Locate the cell with the specified text and output its [x, y] center coordinate. 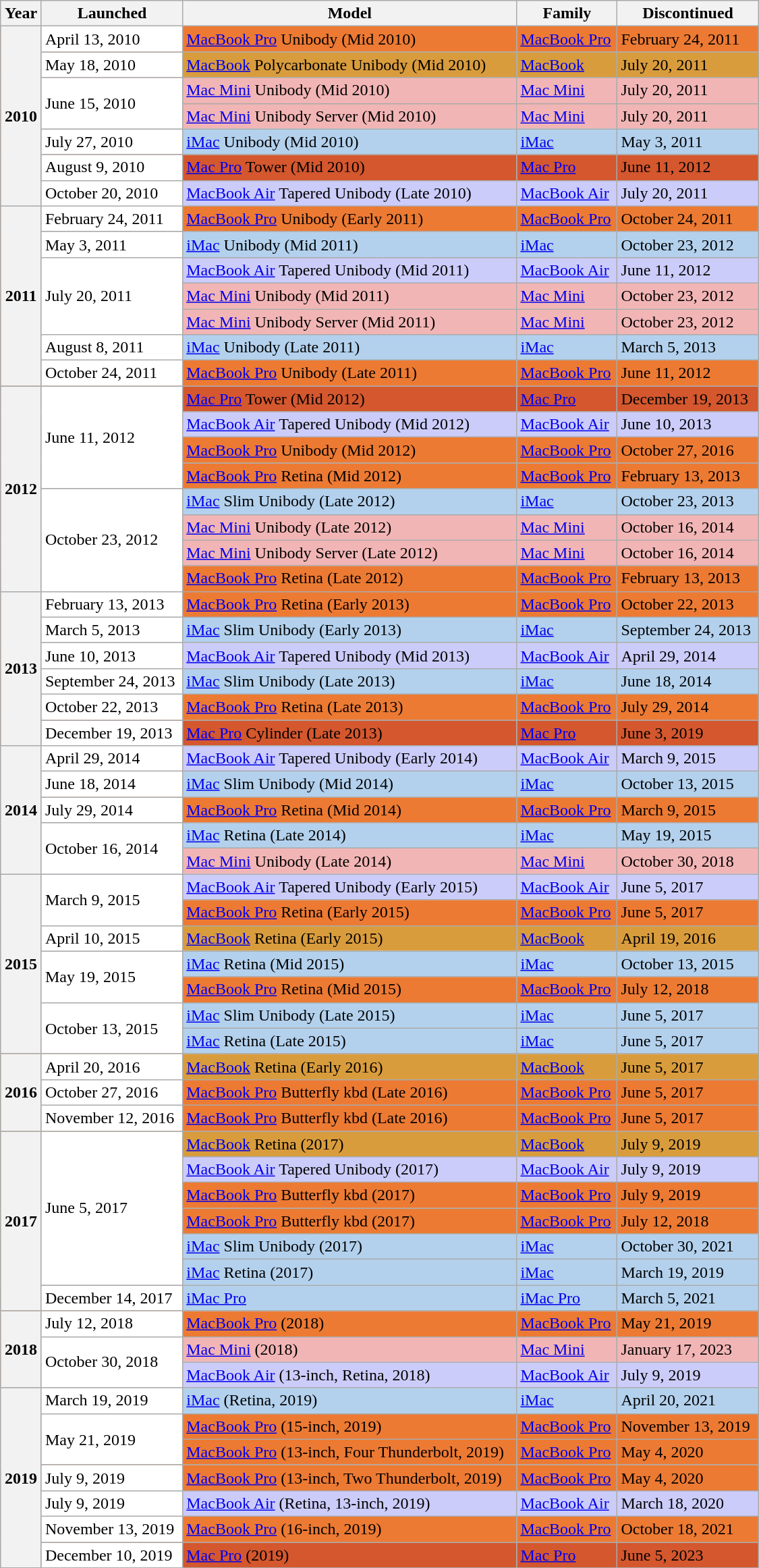
MacBook Air Tapered Unibody (Mid 2013) [349, 655]
MacBook Air Tapered Unibody (Late 2010) [349, 193]
Mac Pro Cylinder (Late 2013) [349, 732]
June 3, 2019 [688, 732]
iMac Unibody (Late 2011) [349, 348]
2015 [22, 964]
Mac Mini Unibody Server (Late 2012) [349, 553]
October 23, 2013 [688, 502]
July 27, 2010 [112, 142]
April 20, 2016 [112, 1066]
iMac Slim Unibody (Late 2012) [349, 502]
MacBook Air Tapered Unibody (Mid 2011) [349, 270]
January 17, 2023 [688, 1349]
October 20, 2010 [112, 193]
2010 [22, 116]
2012 [22, 489]
Launched [112, 13]
Mac Mini Unibody (Late 2014) [349, 861]
May 18, 2010 [112, 65]
2016 [22, 1092]
iMac Retina (Mid 2015) [349, 964]
Mac Mini Unibody Server (Mid 2010) [349, 116]
MacBook Air (Retina, 13-inch, 2019) [349, 1503]
Mac Mini Unibody (Mid 2010) [349, 90]
MacBook Retina (Early 2015) [349, 938]
October 18, 2021 [688, 1529]
iMac Retina (Late 2014) [349, 836]
MacBook Pro Retina (Late 2013) [349, 707]
MacBook Pro Retina (Mid 2014) [349, 810]
2011 [22, 296]
March 5, 2021 [688, 1298]
iMac Slim Unibody (2017) [349, 1247]
MacBook Pro (15-inch, 2019) [349, 1426]
iMac Slim Unibody (Mid 2014) [349, 784]
MacBook Pro Retina (Early 2015) [349, 913]
Mac Mini (2018) [349, 1349]
MacBook Pro Retina (Early 2013) [349, 604]
MacBook Polycarbonate Unibody (Mid 2010) [349, 65]
iMac Slim Unibody (Early 2013) [349, 630]
March 18, 2020 [688, 1503]
April 20, 2021 [688, 1401]
April 19, 2016 [688, 938]
MacBook Pro (13-inch, Two Thunderbolt, 2019) [349, 1478]
Mac Pro (2019) [349, 1555]
MacBook Retina (Early 2016) [349, 1066]
iMac Slim Unibody (Late 2015) [349, 1015]
December 10, 2019 [112, 1555]
Family [567, 13]
Mac Mini Unibody (Late 2012) [349, 527]
Mac Mini Unibody Server (Mid 2011) [349, 322]
iMac Unibody (Mid 2010) [349, 142]
August 9, 2010 [112, 167]
MacBook Pro Unibody (Late 2011) [349, 373]
December 14, 2017 [112, 1298]
MacBook Pro Unibody (Mid 2012) [349, 450]
October 30, 2021 [688, 1247]
MacBook Pro (16-inch, 2019) [349, 1529]
April 13, 2010 [112, 39]
iMac Retina (Late 2015) [349, 1041]
MacBook Retina (2017) [349, 1144]
MacBook Pro Retina (Late 2012) [349, 578]
June 5, 2023 [688, 1555]
MacBook Pro Retina (Mid 2012) [349, 476]
November 12, 2016 [112, 1118]
Year [22, 13]
MacBook Pro Retina (Mid 2015) [349, 990]
MacBook Air Tapered Unibody (2017) [349, 1170]
Model [349, 13]
2018 [22, 1349]
April 10, 2015 [112, 938]
2013 [22, 668]
iMac Unibody (Mid 2011) [349, 244]
MacBook Air Tapered Unibody (Mid 2012) [349, 425]
Mac Mini Unibody (Mid 2011) [349, 296]
MacBook Pro Unibody (Early 2011) [349, 219]
iMac Slim Unibody (Late 2013) [349, 681]
MacBook Air Tapered Unibody (Early 2015) [349, 887]
iMac Retina (2017) [349, 1272]
August 8, 2011 [112, 348]
2014 [22, 810]
June 15, 2010 [112, 103]
iMac (Retina, 2019) [349, 1401]
MacBook Air Tapered Unibody (Early 2014) [349, 759]
MacBook Pro Unibody (Mid 2010) [349, 39]
MacBook Pro (13-inch, Four Thunderbolt, 2019) [349, 1452]
2019 [22, 1478]
Mac Pro Tower (Mid 2010) [349, 167]
MacBook Pro (2018) [349, 1324]
Mac Pro Tower (Mid 2012) [349, 399]
Discontinued [688, 13]
2017 [22, 1221]
MacBook Air (13-inch, Retina, 2018) [349, 1375]
